Scan for the cell matching the given text and deliver its [X, Y] coordinate at center. 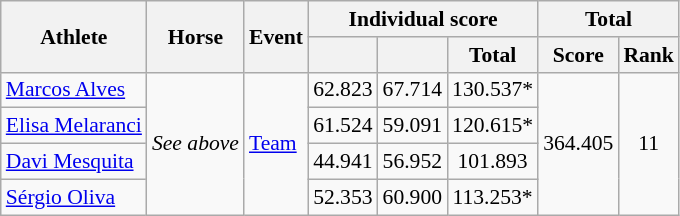
Athlete [74, 36]
120.615* [492, 126]
11 [648, 143]
Elisa Melaranci [74, 126]
113.253* [492, 197]
364.405 [578, 143]
67.714 [412, 90]
56.952 [412, 162]
59.091 [412, 126]
Sérgio Oliva [74, 197]
Rank [648, 55]
44.941 [342, 162]
61.524 [342, 126]
Individual score [423, 19]
Davi Mesquita [74, 162]
Team [276, 143]
130.537* [492, 90]
52.353 [342, 197]
Score [578, 55]
101.893 [492, 162]
Marcos Alves [74, 90]
60.900 [412, 197]
Horse [196, 36]
62.823 [342, 90]
See above [196, 143]
Event [276, 36]
